Find where the given text appears and provide that cell's center as (X, Y) coordinate. 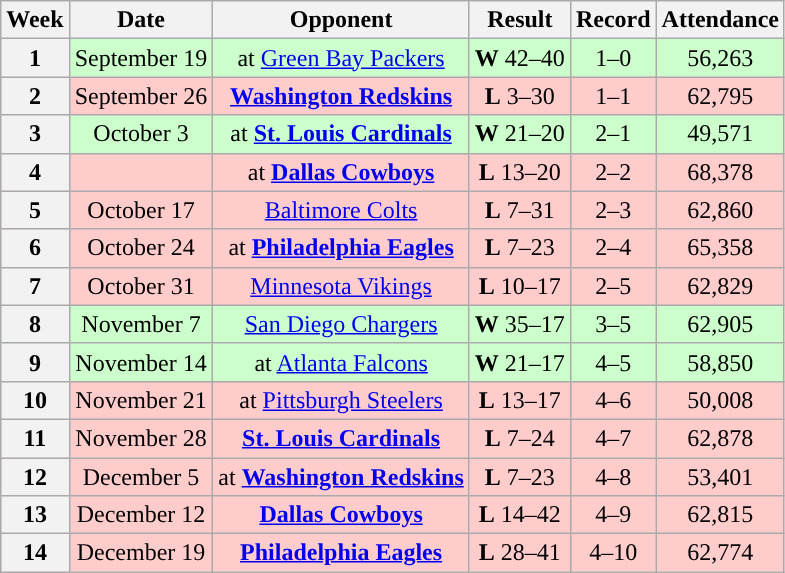
W 42–40 (520, 58)
L 28–41 (520, 553)
San Diego Chargers (341, 324)
2–4 (613, 248)
4 (35, 172)
at Atlanta Falcons (341, 362)
4–10 (613, 553)
4–5 (613, 362)
65,358 (720, 248)
November 28 (141, 438)
53,401 (720, 477)
2–1 (613, 134)
10 (35, 400)
4–8 (613, 477)
October 3 (141, 134)
December 12 (141, 515)
Philadelphia Eagles (341, 553)
at Philadelphia Eagles (341, 248)
56,263 (720, 58)
November 21 (141, 400)
at Green Bay Packers (341, 58)
62,860 (720, 210)
at Pittsburgh Steelers (341, 400)
4–6 (613, 400)
at St. Louis Cardinals (341, 134)
L 13–20 (520, 172)
58,850 (720, 362)
Washington Redskins (341, 96)
11 (35, 438)
3 (35, 134)
L 14–42 (520, 515)
W 21–20 (520, 134)
6 (35, 248)
13 (35, 515)
September 19 (141, 58)
Minnesota Vikings (341, 286)
September 26 (141, 96)
November 14 (141, 362)
Opponent (341, 20)
7 (35, 286)
December 19 (141, 553)
W 35–17 (520, 324)
Dallas Cowboys (341, 515)
November 7 (141, 324)
62,774 (720, 553)
9 (35, 362)
1–0 (613, 58)
1 (35, 58)
Attendance (720, 20)
4–9 (613, 515)
Date (141, 20)
L 10–17 (520, 286)
Result (520, 20)
2–5 (613, 286)
62,905 (720, 324)
December 5 (141, 477)
12 (35, 477)
5 (35, 210)
St. Louis Cardinals (341, 438)
L 3–30 (520, 96)
2 (35, 96)
49,571 (720, 134)
L 7–31 (520, 210)
2–3 (613, 210)
October 24 (141, 248)
62,829 (720, 286)
October 31 (141, 286)
Baltimore Colts (341, 210)
Record (613, 20)
50,008 (720, 400)
8 (35, 324)
62,795 (720, 96)
W 21–17 (520, 362)
2–2 (613, 172)
1–1 (613, 96)
Week (35, 20)
14 (35, 553)
4–7 (613, 438)
62,815 (720, 515)
at Washington Redskins (341, 477)
68,378 (720, 172)
October 17 (141, 210)
L 7–24 (520, 438)
L 13–17 (520, 400)
62,878 (720, 438)
at Dallas Cowboys (341, 172)
3–5 (613, 324)
